Capture the cell that displays the provided text and extract its (X, Y) central coordinate. 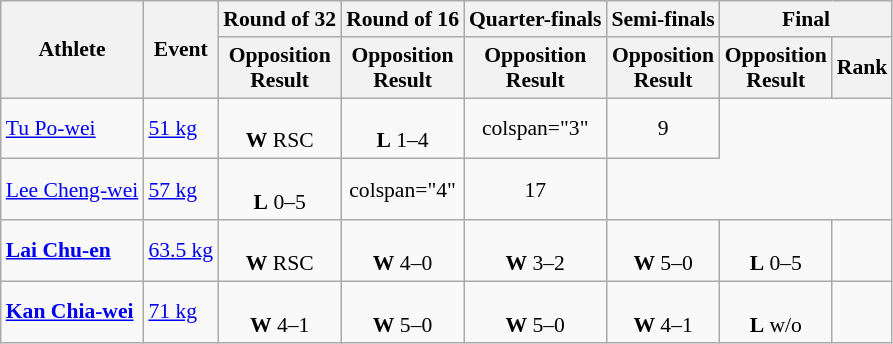
Quarter-finals (535, 19)
Lee Cheng-wei (72, 190)
Lai Chu-en (72, 250)
Final (806, 19)
Kan Chia-wei (72, 312)
57 kg (180, 190)
71 kg (180, 312)
Event (180, 50)
W 3–2 (535, 250)
17 (535, 190)
51 kg (180, 128)
colspan="4" (402, 190)
L 1–4 (402, 128)
Rank (862, 68)
Tu Po-wei (72, 128)
colspan="3" (535, 128)
Round of 16 (402, 19)
9 (662, 128)
W 4–0 (402, 250)
Athlete (72, 50)
Round of 32 (280, 19)
63.5 kg (180, 250)
Semi-finals (662, 19)
L w/o (776, 312)
